Locate the cell with the specified text and output its [X, Y] center coordinate. 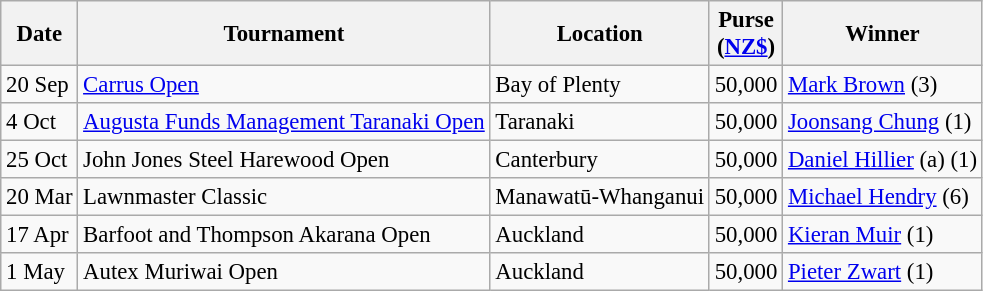
Winner [883, 34]
Joonsang Chung (1) [883, 122]
Bay of Plenty [600, 85]
20 Mar [40, 197]
Canterbury [600, 160]
Kieran Muir (1) [883, 235]
25 Oct [40, 160]
4 Oct [40, 122]
Auckland [600, 235]
Mark Brown (3) [883, 85]
20 Sep [40, 85]
Barfoot and Thompson Akarana Open [284, 235]
Tournament [284, 34]
17 Apr [40, 235]
Location [600, 34]
Michael Hendry (6) [883, 197]
Date [40, 34]
Augusta Funds Management Taranaki Open [284, 122]
Daniel Hillier (a) (1) [883, 160]
Taranaki [600, 122]
Purse(NZ$) [746, 34]
John Jones Steel Harewood Open [284, 160]
Lawnmaster Classic [284, 197]
Carrus Open [284, 85]
Manawatū-Whanganui [600, 197]
